Detect which cell encompasses the target text, then output its [X, Y] center coordinate. 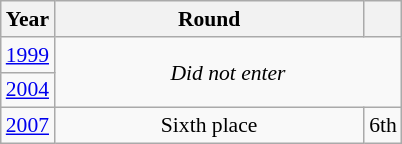
Round [209, 19]
2004 [28, 90]
2007 [28, 126]
Did not enter [228, 72]
1999 [28, 55]
Year [28, 19]
Sixth place [209, 126]
6th [383, 126]
